For the text-containing cell, return its midpoint in (X, Y) coordinate format. 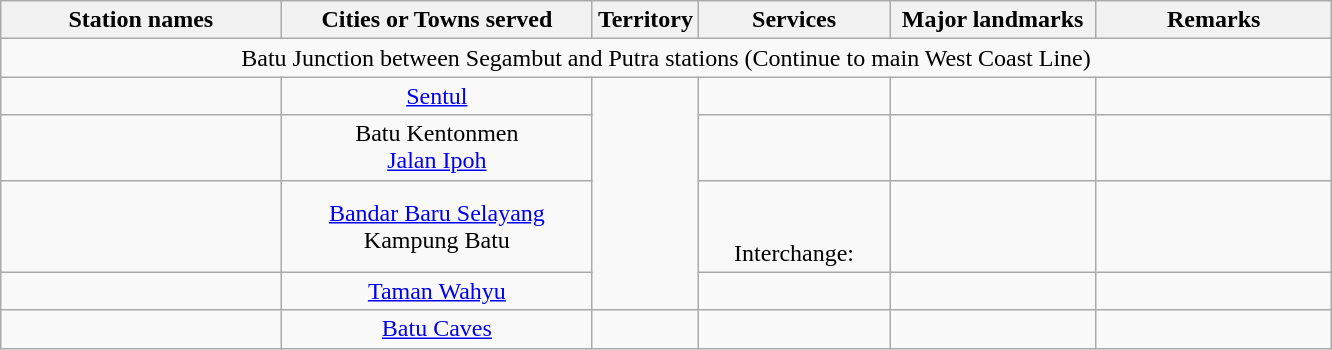
Batu Junction between Segambut and Putra stations (Continue to main West Coast Line) (666, 58)
Batu Caves (436, 329)
Cities or Towns served (436, 20)
Batu KentonmenJalan Ipoh (436, 148)
Sentul (436, 96)
Interchange: (794, 226)
Taman Wahyu (436, 291)
Major landmarks (993, 20)
Territory (645, 20)
Services (794, 20)
Station names (140, 20)
Remarks (1214, 20)
Bandar Baru SelayangKampung Batu (436, 226)
